Determine the [X, Y] coordinate at the center of the cell enclosing the given text.  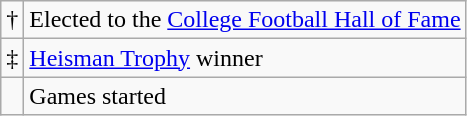
† [12, 20]
‡ [12, 58]
Elected to the College Football Hall of Fame [245, 20]
Games started [245, 96]
Heisman Trophy winner [245, 58]
